For the text-containing cell, return its midpoint in [X, Y] coordinate format. 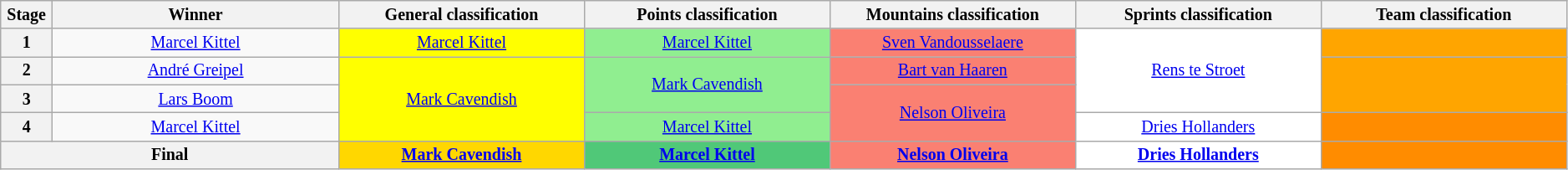
Lars Boom [195, 99]
Sprints classification [1198, 15]
Points classification [707, 15]
General classification [462, 15]
4 [27, 127]
Bart van Haaren [952, 70]
Rens te Stroet [1198, 71]
2 [27, 70]
Winner [195, 15]
1 [27, 44]
Final [170, 154]
Mountains classification [952, 15]
Team classification [1444, 15]
Sven Vandousselaere [952, 44]
Stage [27, 15]
3 [27, 99]
André Greipel [195, 70]
